Return the [X, Y] coordinate for the center point of the cell that contains the specified text.  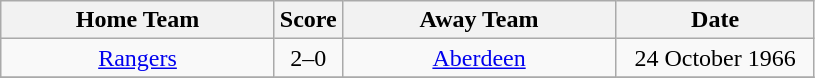
24 October 1966 [716, 58]
Rangers [138, 58]
Score [308, 20]
Home Team [138, 20]
Date [716, 20]
Away Team [479, 20]
2–0 [308, 58]
Aberdeen [479, 58]
